Extract the [X, Y] coordinate from the center of the cell holding the provided text.  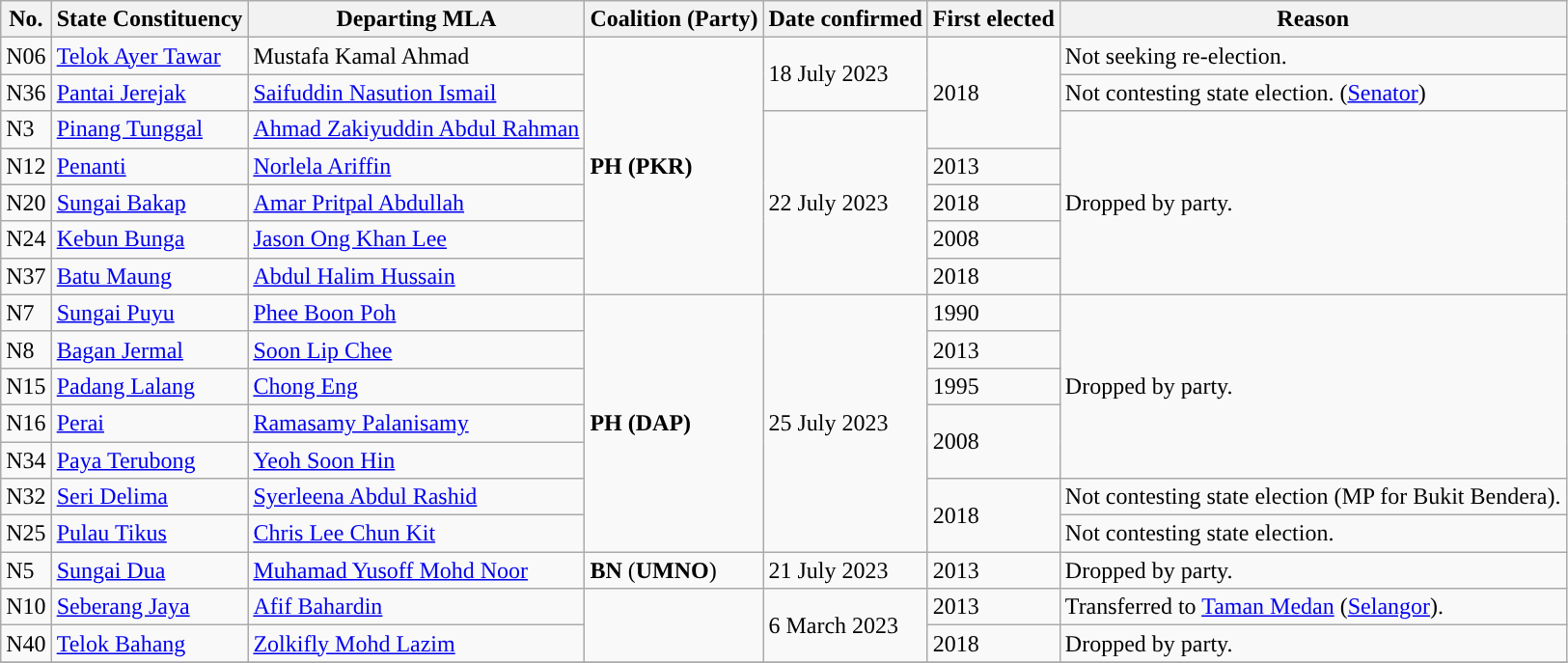
Seri Delima [150, 497]
Kebun Bunga [150, 239]
Telok Ayer Tawar [150, 56]
6 March 2023 [845, 625]
Yeoh Soon Hin [417, 460]
N36 [26, 93]
Perai [150, 423]
Pantai Jerejak [150, 93]
Zolkifly Mohd Lazim [417, 644]
Sungai Bakap [150, 203]
PH (DAP) [674, 423]
Not contesting state election. [1312, 534]
N16 [26, 423]
Pinang Tunggal [150, 129]
Jason Ong Khan Lee [417, 239]
Reason [1312, 19]
No. [26, 19]
Telok Bahang [150, 644]
N12 [26, 166]
Bagan Jermal [150, 349]
N20 [26, 203]
Penanti [150, 166]
Sungai Puyu [150, 313]
N24 [26, 239]
1995 [994, 386]
Date confirmed [845, 19]
N37 [26, 276]
Pulau Tikus [150, 534]
Not seeking re-election. [1312, 56]
Not contesting state election. (Senator) [1312, 93]
N25 [26, 534]
18 July 2023 [845, 74]
Mustafa Kamal Ahmad [417, 56]
Afif Bahardin [417, 607]
First elected [994, 19]
Sungai Dua [150, 570]
PH (PKR) [674, 166]
Muhamad Yusoff Mohd Noor [417, 570]
N10 [26, 607]
Chris Lee Chun Kit [417, 534]
State Constituency [150, 19]
Paya Terubong [150, 460]
22 July 2023 [845, 203]
Batu Maung [150, 276]
N7 [26, 313]
Saifuddin Nasution Ismail [417, 93]
BN (UMNO) [674, 570]
N06 [26, 56]
25 July 2023 [845, 423]
N8 [26, 349]
N34 [26, 460]
Coalition (Party) [674, 19]
21 July 2023 [845, 570]
1990 [994, 313]
Norlela Ariffin [417, 166]
Syerleena Abdul Rashid [417, 497]
Abdul Halim Hussain [417, 276]
N3 [26, 129]
Ramasamy Palanisamy [417, 423]
Seberang Jaya [150, 607]
Padang Lalang [150, 386]
Transferred to Taman Medan (Selangor). [1312, 607]
Not contesting state election (MP for Bukit Bendera). [1312, 497]
Phee Boon Poh [417, 313]
N32 [26, 497]
N40 [26, 644]
N5 [26, 570]
Amar Pritpal Abdullah [417, 203]
Ahmad Zakiyuddin Abdul Rahman [417, 129]
N15 [26, 386]
Soon Lip Chee [417, 349]
Departing MLA [417, 19]
Chong Eng [417, 386]
